Output the (x, y) coordinate of the center of the cell containing the given text.  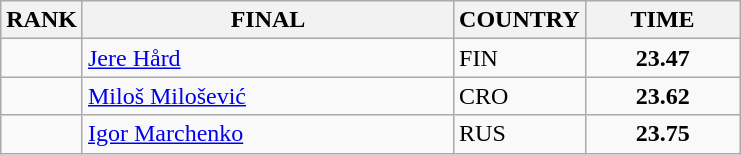
23.62 (662, 96)
Miloš Milošević (268, 96)
COUNTRY (520, 20)
CRO (520, 96)
RUS (520, 134)
23.47 (662, 58)
Jere Hård (268, 58)
23.75 (662, 134)
Igor Marchenko (268, 134)
RANK (42, 20)
FIN (520, 58)
TIME (662, 20)
FINAL (268, 20)
